For the text-containing cell, return its midpoint in (X, Y) coordinate format. 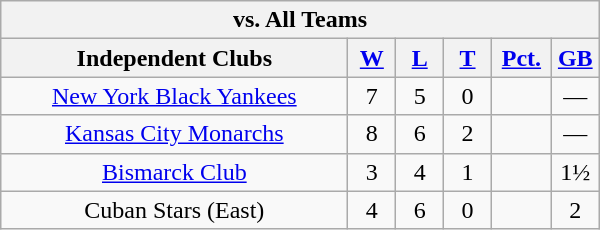
1 (468, 172)
7 (372, 96)
1½ (575, 172)
W (372, 58)
5 (420, 96)
L (420, 58)
Pct. (521, 58)
3 (372, 172)
Independent Clubs (174, 58)
8 (372, 134)
T (468, 58)
Kansas City Monarchs (174, 134)
Bismarck Club (174, 172)
New York Black Yankees (174, 96)
GB (575, 58)
Cuban Stars (East) (174, 210)
vs. All Teams (300, 20)
